For the text-containing cell, return its midpoint in [x, y] coordinate format. 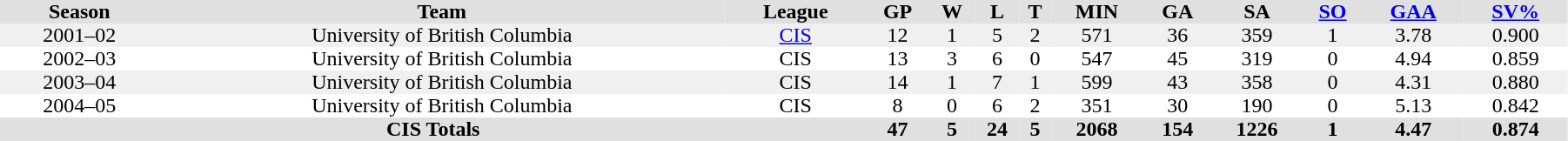
571 [1096, 35]
30 [1177, 106]
L [997, 12]
3 [952, 59]
0.842 [1516, 106]
547 [1096, 59]
43 [1177, 82]
W [952, 12]
599 [1096, 82]
0.880 [1516, 82]
2002–03 [80, 59]
47 [897, 129]
SA [1256, 12]
Team [442, 12]
0.859 [1516, 59]
Season [80, 12]
358 [1256, 82]
14 [897, 82]
8 [897, 106]
GP [897, 12]
359 [1256, 35]
4.31 [1413, 82]
319 [1256, 59]
12 [897, 35]
2068 [1096, 129]
MIN [1096, 12]
13 [897, 59]
GA [1177, 12]
351 [1096, 106]
154 [1177, 129]
1226 [1256, 129]
CIS Totals [433, 129]
0.874 [1516, 129]
36 [1177, 35]
GAA [1413, 12]
T [1035, 12]
7 [997, 82]
0.900 [1516, 35]
3.78 [1413, 35]
45 [1177, 59]
5.13 [1413, 106]
4.47 [1413, 129]
League [795, 12]
2001–02 [80, 35]
4.94 [1413, 59]
2003–04 [80, 82]
SV% [1516, 12]
190 [1256, 106]
2004–05 [80, 106]
SO [1333, 12]
24 [997, 129]
